For the text-containing cell, return its midpoint in [x, y] coordinate format. 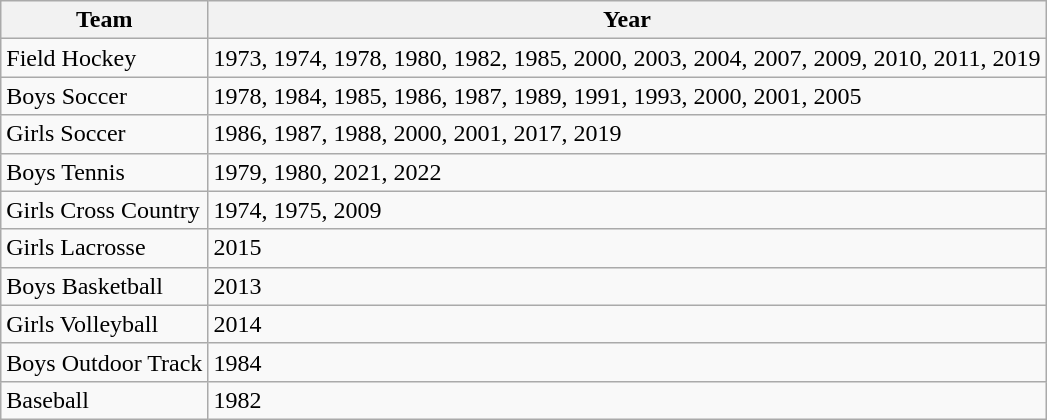
1984 [627, 362]
Boys Basketball [104, 286]
Girls Volleyball [104, 324]
1986, 1987, 1988, 2000, 2001, 2017, 2019 [627, 134]
Boys Soccer [104, 96]
Team [104, 20]
Girls Lacrosse [104, 248]
Boys Outdoor Track [104, 362]
2013 [627, 286]
1982 [627, 400]
2014 [627, 324]
1973, 1974, 1978, 1980, 1982, 1985, 2000, 2003, 2004, 2007, 2009, 2010, 2011, 2019 [627, 58]
Field Hockey [104, 58]
1978, 1984, 1985, 1986, 1987, 1989, 1991, 1993, 2000, 2001, 2005 [627, 96]
2015 [627, 248]
1974, 1975, 2009 [627, 210]
1979, 1980, 2021, 2022 [627, 172]
Girls Cross Country [104, 210]
Year [627, 20]
Baseball [104, 400]
Girls Soccer [104, 134]
Boys Tennis [104, 172]
